Provide the (X, Y) coordinate of the cell's center where the given text is located.  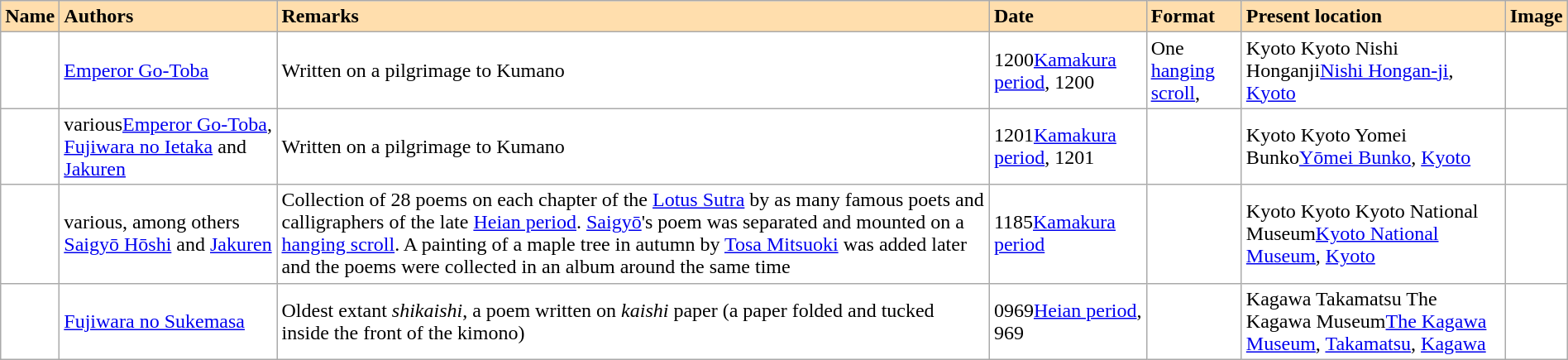
Date (1068, 17)
Kyoto Kyoto Nishi HonganjiNishi Hongan-ji, Kyoto (1373, 70)
Remarks (633, 17)
0969Heian period, 969 (1068, 321)
1200Kamakura period, 1200 (1068, 70)
Kagawa Takamatsu The Kagawa MuseumThe Kagawa Museum, Takamatsu, Kagawa (1373, 321)
One hanging scroll, (1194, 70)
Oldest extant shikaishi, a poem written on kaishi paper (a paper folded and tucked inside the front of the kimono) (633, 321)
1201Kamakura period, 1201 (1068, 146)
Emperor Go-Toba (169, 70)
variousEmperor Go-Toba, Fujiwara no Ietaka and Jakuren (169, 146)
Format (1194, 17)
Image (1537, 17)
Authors (169, 17)
Kyoto Kyoto Kyoto National MuseumKyoto National Museum, Kyoto (1373, 233)
1185Kamakura period (1068, 233)
Kyoto Kyoto Yomei BunkoYōmei Bunko, Kyoto (1373, 146)
various, among others Saigyō Hōshi and Jakuren (169, 233)
Name (30, 17)
Present location (1373, 17)
Fujiwara no Sukemasa (169, 321)
